Output the [X, Y] coordinate of the center of the cell containing the given text.  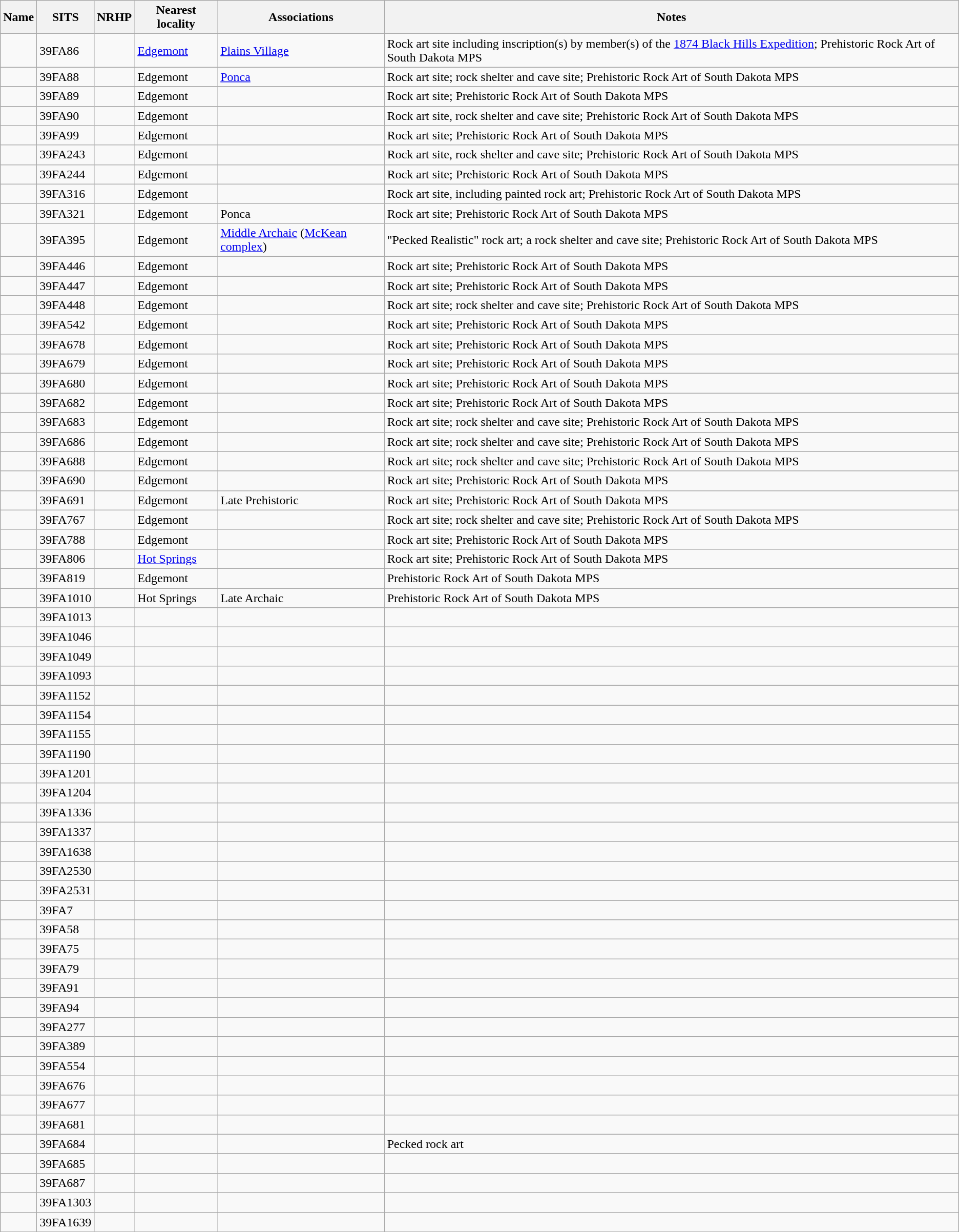
39FA1154 [66, 715]
39FA88 [66, 77]
NRHP [115, 17]
39FA554 [66, 1066]
39FA685 [66, 1163]
39FA1152 [66, 695]
Plains Village [301, 50]
Rock art site including inscription(s) by member(s) of the 1874 Black Hills Expedition; Prehistoric Rock Art of South Dakota MPS [671, 50]
Middle Archaic (McKean complex) [301, 240]
39FA94 [66, 1008]
39FA688 [66, 461]
39FA75 [66, 949]
39FA1049 [66, 656]
39FA89 [66, 96]
39FA448 [66, 305]
39FA99 [66, 135]
39FA677 [66, 1105]
Pecked rock art [671, 1144]
39FA788 [66, 539]
39FA680 [66, 383]
39FA243 [66, 155]
39FA2530 [66, 871]
39FA447 [66, 285]
39FA687 [66, 1183]
Nearest locality [176, 17]
39FA86 [66, 50]
39FA7 [66, 910]
39FA1336 [66, 812]
39FA90 [66, 116]
39FA2531 [66, 890]
39FA446 [66, 266]
39FA277 [66, 1027]
39FA1201 [66, 773]
39FA1639 [66, 1222]
Late Archaic [301, 598]
39FA767 [66, 520]
39FA316 [66, 194]
39FA682 [66, 403]
Associations [301, 17]
39FA1337 [66, 832]
39FA58 [66, 930]
39FA679 [66, 364]
39FA690 [66, 481]
Notes [671, 17]
"Pecked Realistic" rock art; a rock shelter and cave site; Prehistoric Rock Art of South Dakota MPS [671, 240]
39FA806 [66, 559]
39FA678 [66, 344]
39FA819 [66, 578]
39FA1190 [66, 754]
39FA542 [66, 325]
Late Prehistoric [301, 500]
Name [18, 17]
39FA676 [66, 1085]
39FA1093 [66, 676]
39FA681 [66, 1124]
39FA1013 [66, 618]
39FA1204 [66, 793]
39FA1303 [66, 1202]
39FA91 [66, 988]
39FA1155 [66, 734]
39FA683 [66, 422]
39FA691 [66, 500]
39FA686 [66, 442]
39FA244 [66, 174]
39FA321 [66, 213]
39FA1010 [66, 598]
39FA79 [66, 969]
39FA395 [66, 240]
39FA1046 [66, 637]
39FA1638 [66, 851]
39FA684 [66, 1144]
39FA389 [66, 1046]
Rock art site, including painted rock art; Prehistoric Rock Art of South Dakota MPS [671, 194]
SITS [66, 17]
